Extract the (x, y) coordinate from the center of the cell holding the provided text.  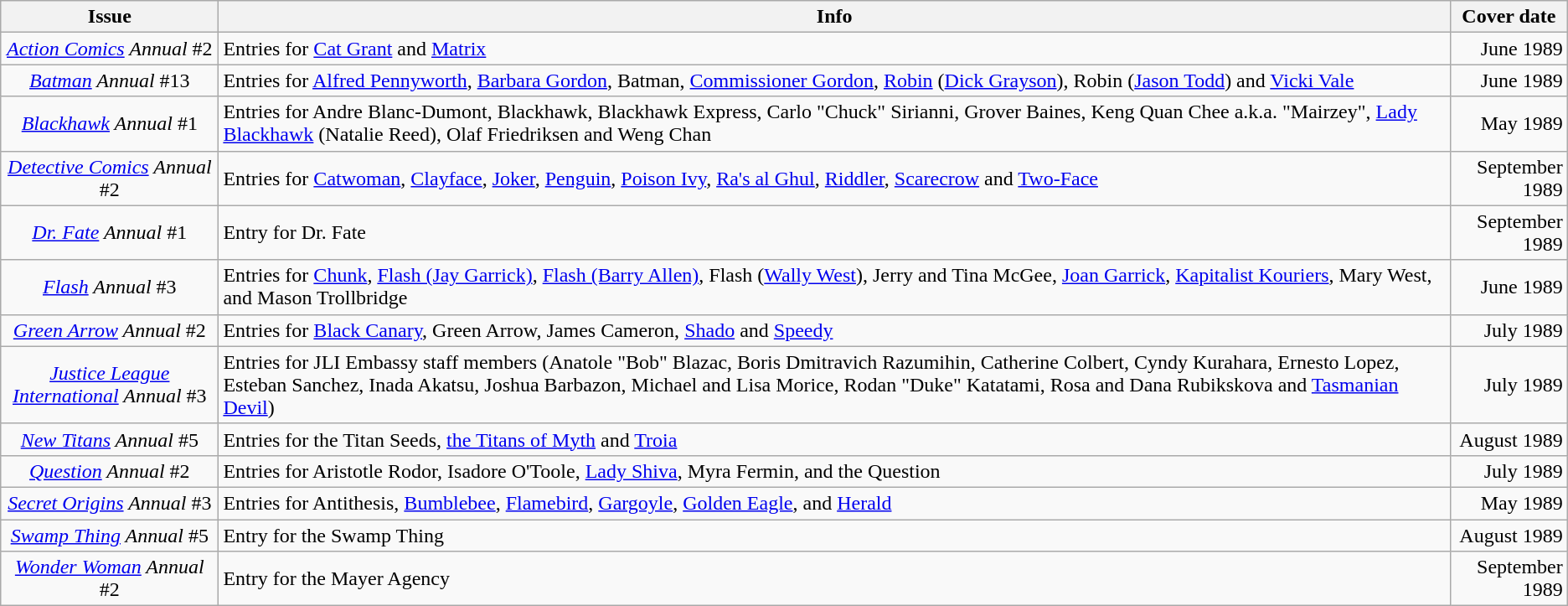
Green Arrow Annual #2 (110, 330)
Cover date (1509, 17)
Entries for Alfred Pennyworth, Barbara Gordon, Batman, Commissioner Gordon, Robin (Dick Grayson), Robin (Jason Todd) and Vicki Vale (834, 80)
Batman Annual #13 (110, 80)
Issue (110, 17)
Blackhawk Annual #1 (110, 124)
Entries for Black Canary, Green Arrow, James Cameron, Shado and Speedy (834, 330)
Wonder Woman Annual #2 (110, 578)
Entries for Aristotle Rodor, Isadore O'Toole, Lady Shiva, Myra Fermin, and the Question (834, 471)
Entries for the Titan Seeds, the Titans of Myth and Troia (834, 439)
Justice League International Annual #3 (110, 385)
Secret Origins Annual #3 (110, 503)
Entry for Dr. Fate (834, 233)
Entries for Catwoman, Clayface, Joker, Penguin, Poison Ivy, Ra's al Ghul, Riddler, Scarecrow and Two-Face (834, 178)
Action Comics Annual #2 (110, 49)
Dr. Fate Annual #1 (110, 233)
Entries for Antithesis, Bumblebee, Flamebird, Gargoyle, Golden Eagle, and Herald (834, 503)
Entry for the Mayer Agency (834, 578)
Detective Comics Annual #2 (110, 178)
Question Annual #2 (110, 471)
Swamp Thing Annual #5 (110, 536)
Entry for the Swamp Thing (834, 536)
New Titans Annual #5 (110, 439)
Flash Annual #3 (110, 287)
Info (834, 17)
Entries for Cat Grant and Matrix (834, 49)
